Scan for the cell matching the given text and deliver its [X, Y] coordinate at center. 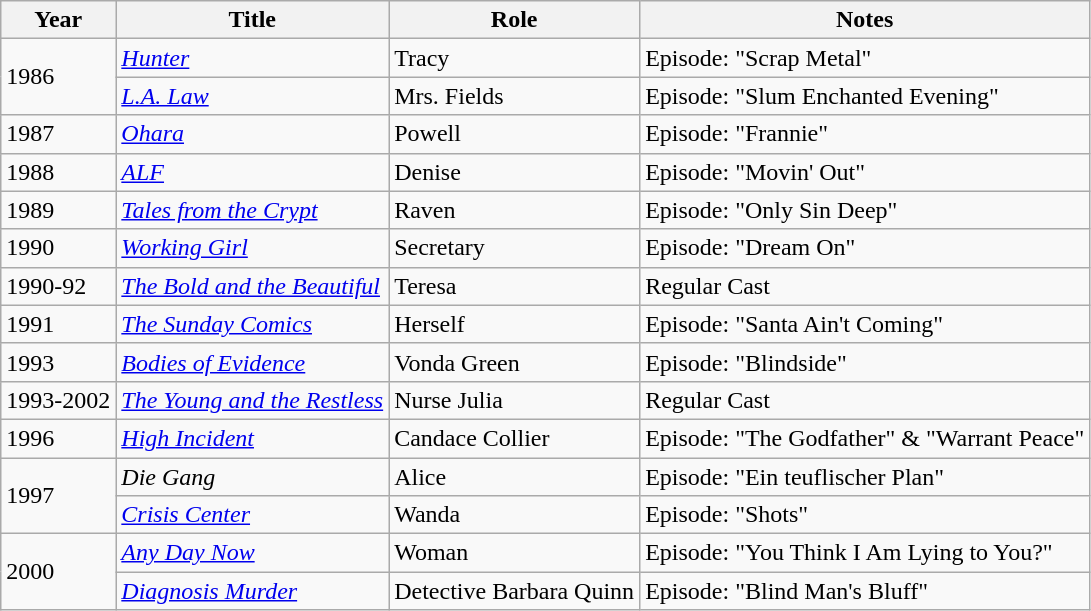
1993 [58, 362]
Raven [514, 210]
Episode: "The Godfather" & "Warrant Peace" [865, 438]
Episode: "You Think I Am Lying to You?" [865, 553]
Die Gang [252, 477]
Herself [514, 324]
Powell [514, 134]
1997 [58, 496]
Hunter [252, 58]
Episode: "Only Sin Deep" [865, 210]
Notes [865, 20]
L.A. Law [252, 96]
1991 [58, 324]
Episode: "Frannie" [865, 134]
Tracy [514, 58]
Episode: "Blindside" [865, 362]
High Incident [252, 438]
Alice [514, 477]
Episode: "Scrap Metal" [865, 58]
Working Girl [252, 248]
1989 [58, 210]
1990-92 [58, 286]
The Sunday Comics [252, 324]
1986 [58, 77]
1988 [58, 172]
Bodies of Evidence [252, 362]
Detective Barbara Quinn [514, 591]
Episode: "Shots" [865, 515]
Tales from the Crypt [252, 210]
1996 [58, 438]
Episode: "Blind Man's Bluff" [865, 591]
1990 [58, 248]
2000 [58, 572]
Ohara [252, 134]
Teresa [514, 286]
1993-2002 [58, 400]
The Bold and the Beautiful [252, 286]
Crisis Center [252, 515]
Nurse Julia [514, 400]
ALF [252, 172]
Secretary [514, 248]
1987 [58, 134]
Vonda Green [514, 362]
Diagnosis Murder [252, 591]
Mrs. Fields [514, 96]
Role [514, 20]
Episode: "Ein teuflischer Plan" [865, 477]
Title [252, 20]
Episode: "Santa Ain't Coming" [865, 324]
Episode: "Dream On" [865, 248]
Episode: "Movin' Out" [865, 172]
Denise [514, 172]
Wanda [514, 515]
Episode: "Slum Enchanted Evening" [865, 96]
Woman [514, 553]
Year [58, 20]
Any Day Now [252, 553]
Candace Collier [514, 438]
The Young and the Restless [252, 400]
